From the cell containing the given text, extract its center point as [x, y] coordinate. 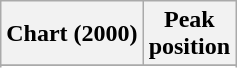
Chart (2000) [72, 34]
Peakposition [189, 34]
